Determine the [x, y] coordinate at the center of the cell enclosing the given text.  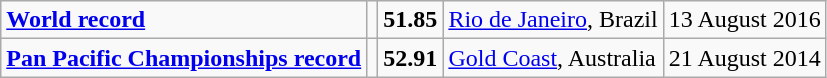
51.85 [410, 20]
Pan Pacific Championships record [184, 58]
Gold Coast, Australia [553, 58]
21 August 2014 [744, 58]
Rio de Janeiro, Brazil [553, 20]
52.91 [410, 58]
World record [184, 20]
13 August 2016 [744, 20]
